For the text-containing cell, return its midpoint in (x, y) coordinate format. 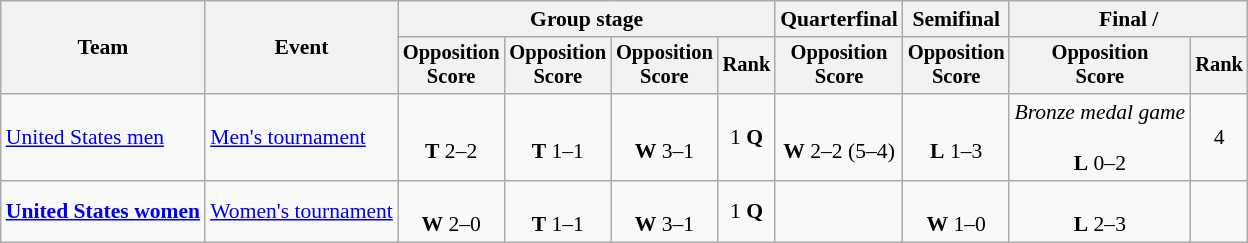
Semifinal (956, 19)
United States men (103, 138)
Women's tournament (302, 212)
United States women (103, 212)
L 1–3 (956, 138)
W 1–0 (956, 212)
W 2–0 (452, 212)
W 2–2 (5–4) (839, 138)
Group stage (586, 19)
T 2–2 (452, 138)
Team (103, 48)
Quarterfinal (839, 19)
L 2–3 (1100, 212)
Final / (1128, 19)
Bronze medal gameL 0–2 (1100, 138)
4 (1219, 138)
Event (302, 48)
Men's tournament (302, 138)
